Pinpoint the cell where the given text exists, returning its (X, Y) midpoint coordinate. 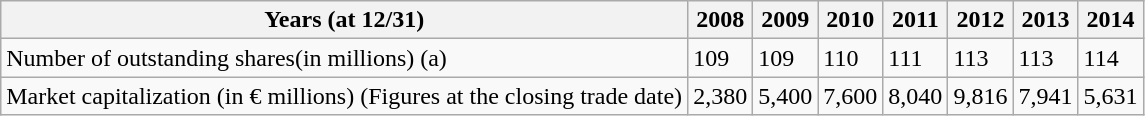
7,600 (850, 96)
2009 (786, 20)
2012 (980, 20)
2011 (916, 20)
8,040 (916, 96)
Number of outstanding shares(in millions) (a) (344, 58)
2010 (850, 20)
5,400 (786, 96)
Years (at 12/31) (344, 20)
114 (1110, 58)
5,631 (1110, 96)
7,941 (1046, 96)
2,380 (720, 96)
Market capitalization (in € millions) (Figures at the closing trade date) (344, 96)
2008 (720, 20)
9,816 (980, 96)
110 (850, 58)
2013 (1046, 20)
111 (916, 58)
2014 (1110, 20)
